Return [x, y] of the center of cell containing provided text 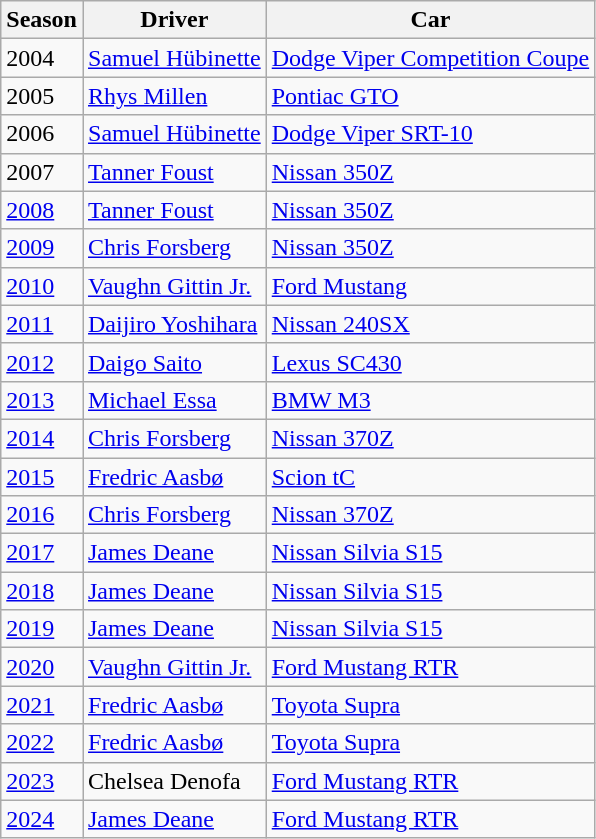
Season [42, 20]
2022 [42, 743]
Daigo Saito [174, 362]
Rhys Millen [174, 96]
Driver [174, 20]
2013 [42, 400]
Chelsea Denofa [174, 781]
Pontiac GTO [430, 96]
2004 [42, 58]
Scion tC [430, 477]
BMW M3 [430, 400]
2023 [42, 781]
2010 [42, 286]
2021 [42, 705]
2016 [42, 515]
Dodge Viper Competition Coupe [430, 58]
2008 [42, 210]
Car [430, 20]
2024 [42, 819]
Michael Essa [174, 400]
2005 [42, 96]
2012 [42, 362]
Daijiro Yoshihara [174, 324]
2006 [42, 134]
Nissan 240SX [430, 324]
2009 [42, 248]
Dodge Viper SRT-10 [430, 134]
2020 [42, 667]
2011 [42, 324]
2019 [42, 629]
2014 [42, 438]
2007 [42, 172]
2017 [42, 553]
Lexus SC430 [430, 362]
2018 [42, 591]
2015 [42, 477]
Ford Mustang [430, 286]
